Scan for the cell matching the given text and deliver its [x, y] coordinate at center. 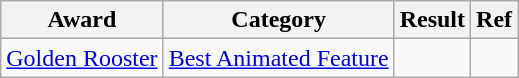
Golden Rooster [82, 58]
Category [278, 20]
Ref [494, 20]
Result [432, 20]
Best Animated Feature [278, 58]
Award [82, 20]
